From the cell containing the given text, extract its center point as [x, y] coordinate. 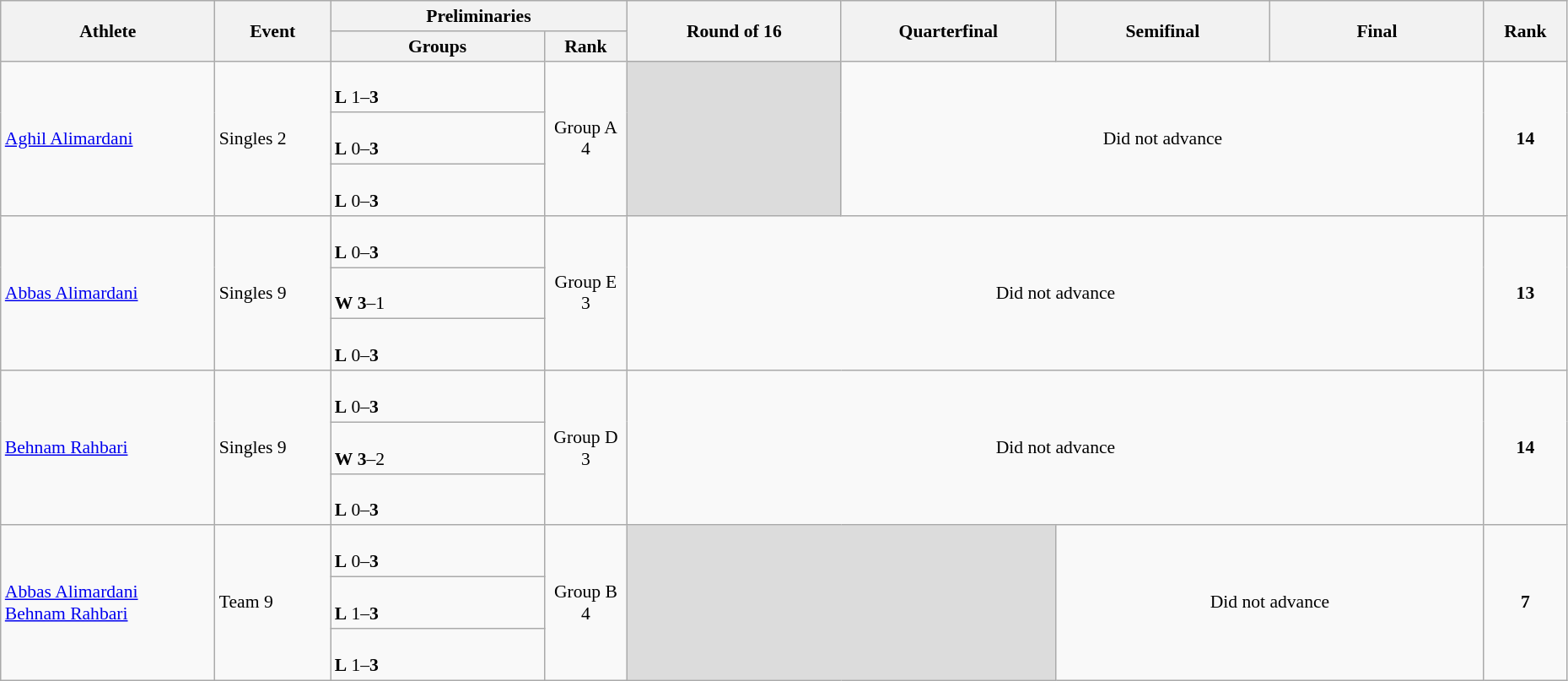
W 3–1 [438, 294]
W 3–2 [438, 447]
Behnam Rahbari [108, 447]
Quarterfinal [948, 30]
Group B4 [586, 603]
Group D3 [586, 447]
Groups [438, 46]
Abbas Alimardani [108, 294]
Singles 2 [273, 138]
Group A4 [586, 138]
Abbas AlimardaniBehnam Rahbari [108, 603]
Group E3 [586, 294]
Round of 16 [734, 30]
Aghil Alimardani [108, 138]
Semifinal [1162, 30]
Team 9 [273, 603]
Event [273, 30]
Final [1377, 30]
7 [1525, 603]
Athlete [108, 30]
13 [1525, 294]
Preliminaries [479, 16]
